From the cell containing the given text, extract its center point as [x, y] coordinate. 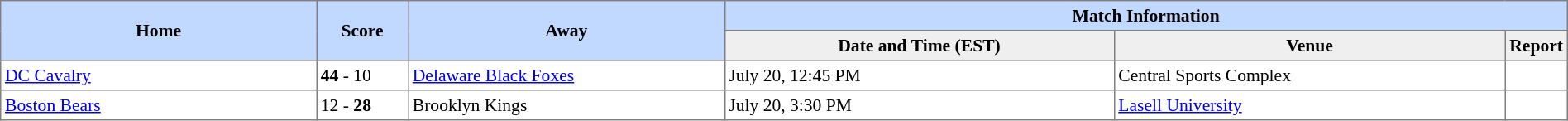
12 - 28 [362, 105]
July 20, 3:30 PM [920, 105]
Away [566, 31]
Boston Bears [159, 105]
Score [362, 31]
Date and Time (EST) [920, 46]
Home [159, 31]
Lasell University [1310, 105]
Central Sports Complex [1310, 75]
Venue [1310, 46]
Report [1537, 46]
Brooklyn Kings [566, 105]
Delaware Black Foxes [566, 75]
44 - 10 [362, 75]
Match Information [1146, 16]
July 20, 12:45 PM [920, 75]
DC Cavalry [159, 75]
